Provide the (X, Y) coordinate of the cell's center where the given text is located.  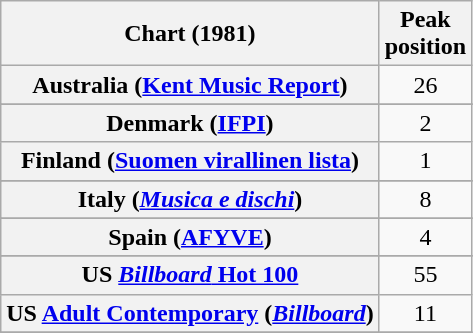
US Adult Contemporary (Billboard) (190, 313)
26 (425, 85)
Italy (Musica e dischi) (190, 199)
Finland (Suomen virallinen lista) (190, 161)
4 (425, 237)
2 (425, 123)
55 (425, 275)
Australia (Kent Music Report) (190, 85)
US Billboard Hot 100 (190, 275)
1 (425, 161)
Chart (1981) (190, 34)
Peakposition (425, 34)
Denmark (IFPI) (190, 123)
Spain (AFYVE) (190, 237)
8 (425, 199)
11 (425, 313)
